Pinpoint the cell where the given text exists, returning its [X, Y] midpoint coordinate. 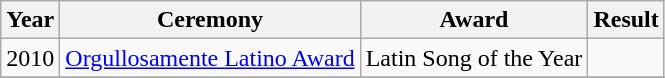
2010 [30, 58]
Result [626, 20]
Award [474, 20]
Latin Song of the Year [474, 58]
Ceremony [210, 20]
Year [30, 20]
Orgullosamente Latino Award [210, 58]
